For the text-containing cell, return its midpoint in (x, y) coordinate format. 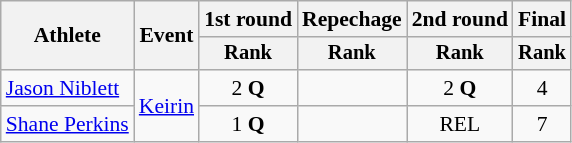
2nd round (460, 19)
Event (166, 36)
Keirin (166, 106)
Jason Niblett (68, 88)
1st round (248, 19)
Shane Perkins (68, 124)
Repechage (352, 19)
4 (542, 88)
REL (460, 124)
Athlete (68, 36)
Final (542, 19)
1 Q (248, 124)
7 (542, 124)
